Search for the cell housing the specified text and yield its [x, y] center coordinate. 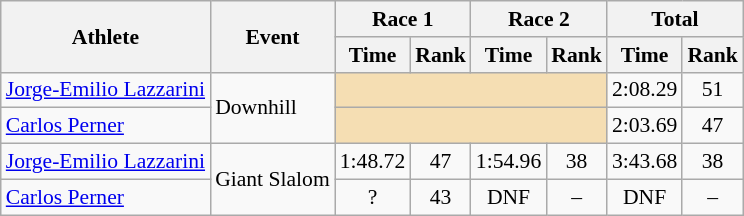
Athlete [106, 36]
Race 2 [539, 19]
2:08.29 [644, 90]
43 [440, 197]
? [372, 197]
51 [712, 90]
Total [675, 19]
1:54.96 [508, 162]
2:03.69 [644, 126]
Event [272, 36]
3:43.68 [644, 162]
Downhill [272, 108]
1:48.72 [372, 162]
Giant Slalom [272, 180]
Race 1 [403, 19]
